Capture the cell that displays the provided text and extract its (x, y) central coordinate. 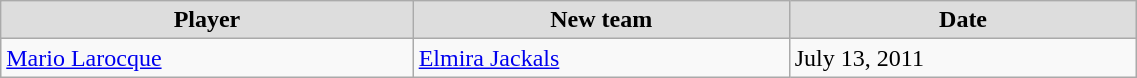
Mario Larocque (207, 58)
Player (207, 20)
New team (601, 20)
Elmira Jackals (601, 58)
Date (963, 20)
July 13, 2011 (963, 58)
